Provide the (X, Y) coordinate of the cell's center where the given text is located.  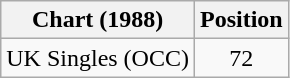
Position (241, 20)
Chart (1988) (98, 20)
UK Singles (OCC) (98, 58)
72 (241, 58)
